Return [X, Y] of the center of cell containing provided text 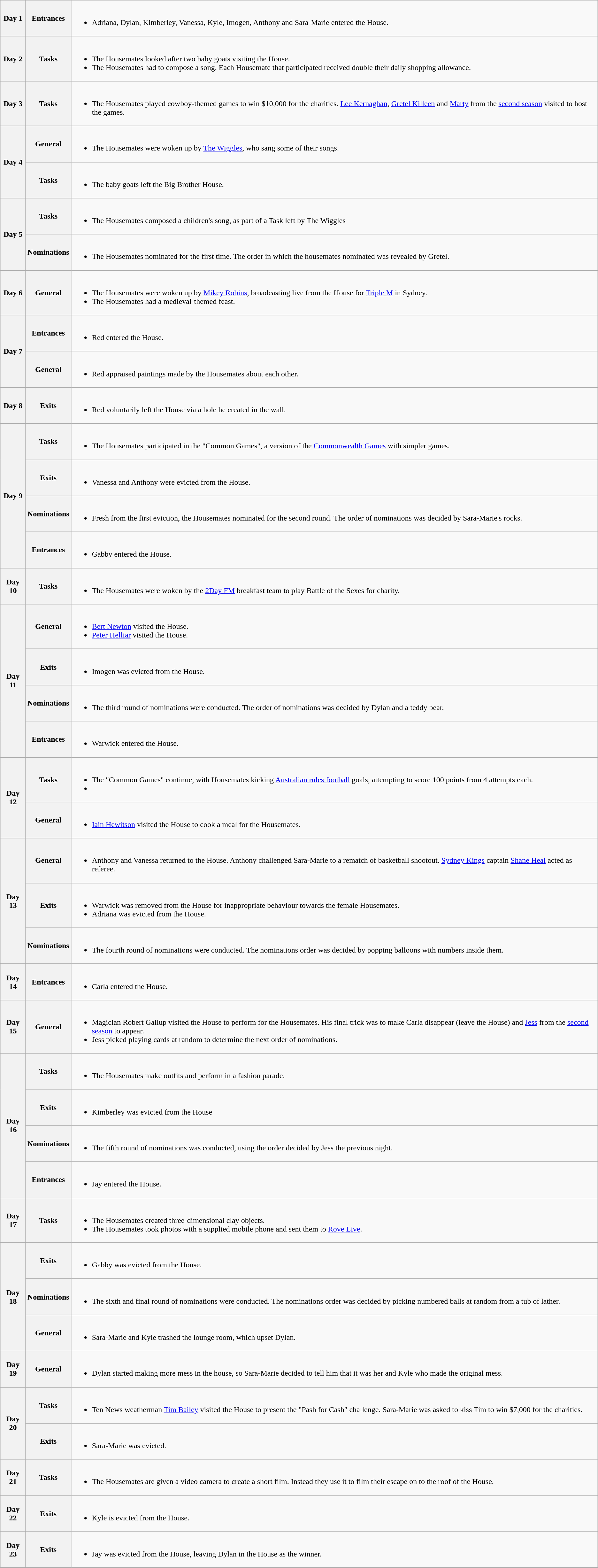
Day 17 [13, 1220]
Day 3 [13, 104]
Day 14 [13, 982]
Day 21 [13, 1478]
Kyle is evicted from the House. [334, 1513]
The Housemates were woken up by Mikey Robins, broadcasting live from the House for Triple M in Sydney.The Housemates had a medieval-themed feast. [334, 293]
Sara-Marie and Kyle trashed the lounge room, which upset Dylan. [334, 1333]
The Housemates are given a video camera to create a short film. Instead they use it to film their escape on to the roof of the House. [334, 1478]
Red entered the House. [334, 333]
Day 9 [13, 496]
Warwick entered the House. [334, 739]
Day 7 [13, 351]
Jay entered the House. [334, 1180]
Red voluntarily left the House via a hole he created in the wall. [334, 405]
Day 8 [13, 405]
Kimberley was evicted from the House [334, 1108]
Gabby entered the House. [334, 550]
The Housemates make outfits and perform in a fashion parade. [334, 1071]
Fresh from the first eviction, the Housemates nominated for the second round. The order of nominations was decided by Sara-Marie's rocks. [334, 514]
The Housemates participated in the "Common Games", a version of the Commonwealth Games with simpler games. [334, 442]
Day 13 [13, 901]
The Housemates created three-dimensional clay objects.The Housemates took photos with a supplied mobile phone and sent them to Rove Live. [334, 1220]
Day 11 [13, 681]
Day 20 [13, 1423]
Warwick was removed from the House for inappropriate behaviour towards the female Housemates.Adriana was evicted from the House. [334, 905]
Day 16 [13, 1125]
Day 4 [13, 162]
The fourth round of nominations were conducted. The nominations order was decided by popping balloons with numbers inside them. [334, 946]
Adriana, Dylan, Kimberley, Vanessa, Kyle, Imogen, Anthony and Sara-Marie entered the House. [334, 19]
Dylan started making more mess in the house, so Sara-Marie decided to tell him that it was her and Kyle who made the original mess. [334, 1369]
Day 18 [13, 1297]
The Housemates nominated for the first time. The order in which the housemates nominated was revealed by Gretel. [334, 252]
Day 1 [13, 19]
Gabby was evicted from the House. [334, 1261]
Day 6 [13, 293]
The third round of nominations were conducted. The order of nominations was decided by Dylan and a teddy bear. [334, 703]
Day 5 [13, 234]
The Housemates were woken by the 2Day FM breakfast team to play Battle of the Sexes for charity. [334, 586]
Vanessa and Anthony were evicted from the House. [334, 477]
Red appraised paintings made by the Housemates about each other. [334, 369]
The Housemates were woken up by The Wiggles, who sang some of their songs. [334, 144]
The sixth and final round of nominations were conducted. The nominations order was decided by picking numbered balls at random from a tub of lather. [334, 1297]
Jay was evicted from the House, leaving Dylan in the House as the winner. [334, 1550]
Iain Hewitson visited the House to cook a meal for the Housemates. [334, 820]
Carla entered the House. [334, 982]
The "Common Games" continue, with Housemates kicking Australian rules football goals, attempting to score 100 points from 4 attempts each. [334, 780]
The Housemates composed a children's song, as part of a Task left by The Wiggles [334, 216]
Day 15 [13, 1026]
Bert Newton visited the House.Peter Helliar visited the House. [334, 627]
Day 10 [13, 586]
The fifth round of nominations was conducted, using the order decided by Jess the previous night. [334, 1144]
Day 2 [13, 59]
Day 22 [13, 1513]
Day 19 [13, 1369]
Imogen was evicted from the House. [334, 667]
Day 23 [13, 1550]
Day 12 [13, 798]
The baby goats left the Big Brother House. [334, 180]
Sara-Marie was evicted. [334, 1441]
